Output the (x, y) coordinate of the center of the cell containing the given text.  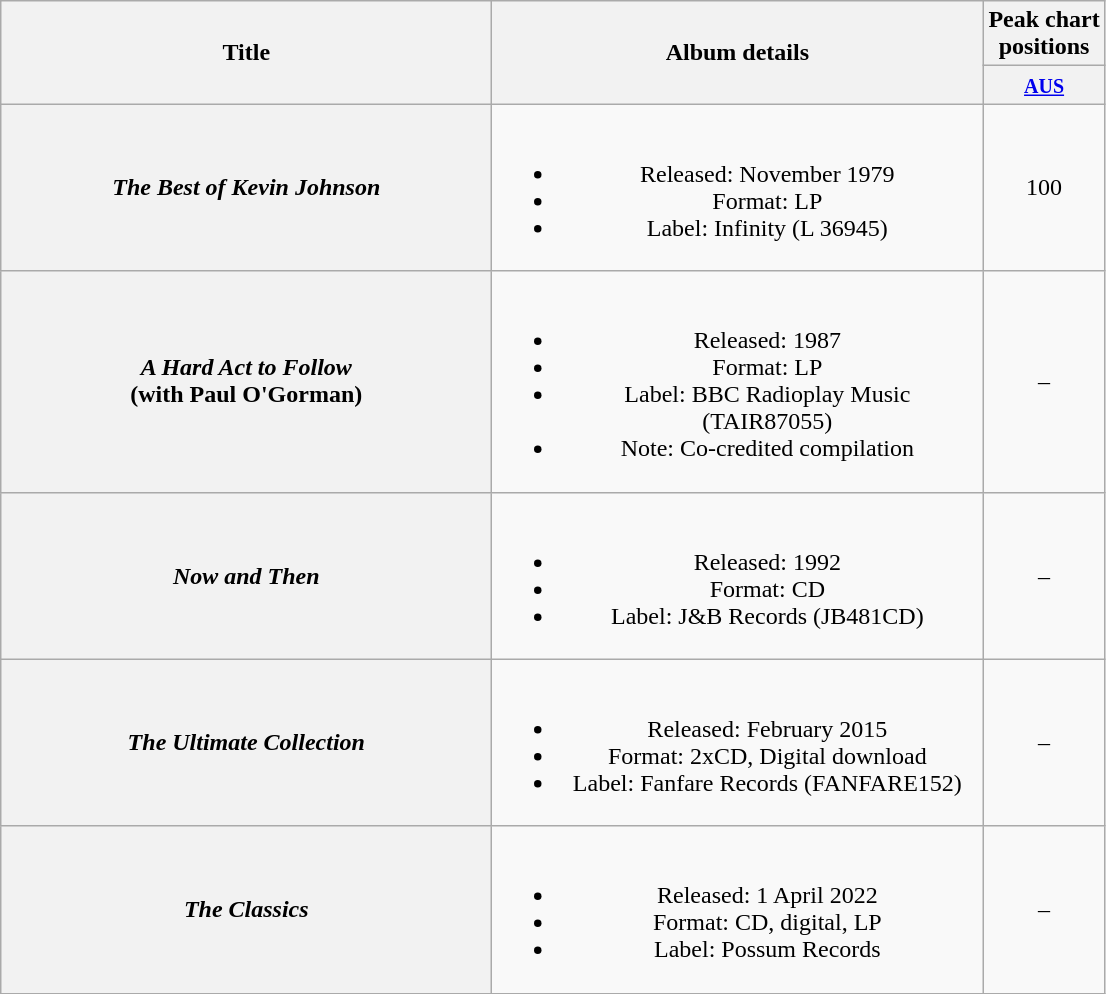
Released: 1992Format: CDLabel: J&B Records (JB481CD) (738, 576)
Released: 1987Format: LPLabel: BBC Radioplay Music (TAIR87055)Note: Co-credited compilation (738, 382)
The Ultimate Collection (246, 742)
Released: November 1979Format: LPLabel: Infinity (L 36945) (738, 188)
Released: February 2015Format: 2xCD, Digital downloadLabel: Fanfare Records (FANFARE152) (738, 742)
AUS (1044, 85)
Album details (738, 52)
Title (246, 52)
The Best of Kevin Johnson (246, 188)
Released: 1 April 2022Format: CD, digital, LPLabel: Possum Records (738, 910)
100 (1044, 188)
A Hard Act to Follow (with Paul O'Gorman) (246, 382)
The Classics (246, 910)
Peak chartpositions (1044, 34)
Now and Then (246, 576)
